Return [X, Y] of the center of cell containing provided text 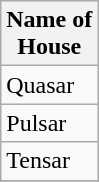
Quasar [50, 85]
Tensar [50, 161]
Pulsar [50, 123]
Name of House [50, 34]
